Detect which cell encompasses the target text, then output its [x, y] center coordinate. 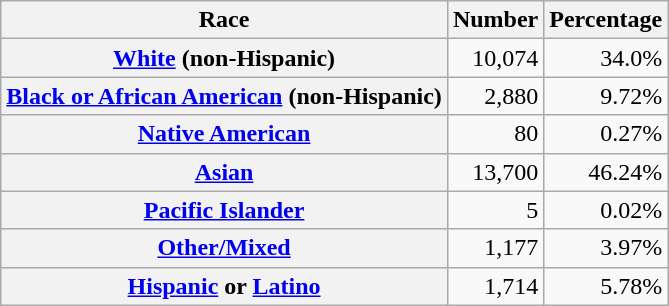
9.72% [606, 96]
5 [495, 210]
46.24% [606, 172]
Race [224, 20]
Black or African American (non-Hispanic) [224, 96]
13,700 [495, 172]
0.02% [606, 210]
Other/Mixed [224, 248]
Percentage [606, 20]
0.27% [606, 134]
3.97% [606, 248]
Native American [224, 134]
Pacific Islander [224, 210]
1,714 [495, 286]
10,074 [495, 58]
34.0% [606, 58]
2,880 [495, 96]
Hispanic or Latino [224, 286]
5.78% [606, 286]
Number [495, 20]
1,177 [495, 248]
White (non-Hispanic) [224, 58]
80 [495, 134]
Asian [224, 172]
